Scan for the cell matching the given text and deliver its [X, Y] coordinate at center. 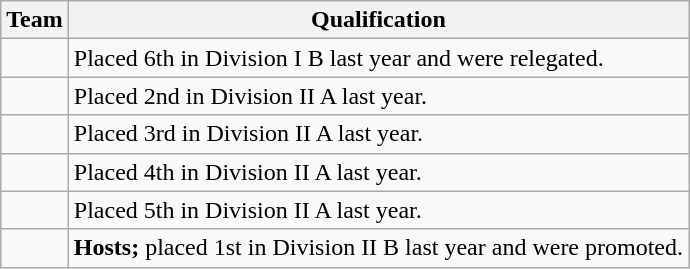
Placed 4th in Division II A last year. [378, 172]
Team [35, 20]
Placed 2nd in Division II A last year. [378, 96]
Placed 3rd in Division II A last year. [378, 134]
Placed 6th in Division I B last year and were relegated. [378, 58]
Qualification [378, 20]
Hosts; placed 1st in Division II B last year and were promoted. [378, 248]
Placed 5th in Division II A last year. [378, 210]
